For the text-containing cell, return its midpoint in (x, y) coordinate format. 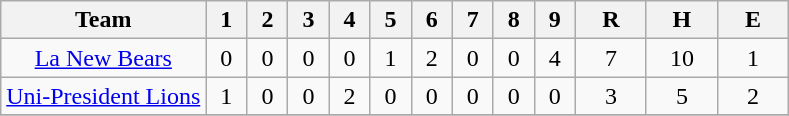
La New Bears (104, 58)
H (682, 20)
R (610, 20)
Team (104, 20)
Uni-President Lions (104, 96)
10 (682, 58)
9 (554, 20)
8 (514, 20)
E (752, 20)
6 (432, 20)
